Identify which cell holds the provided text, then report its (x, y) central coordinate. 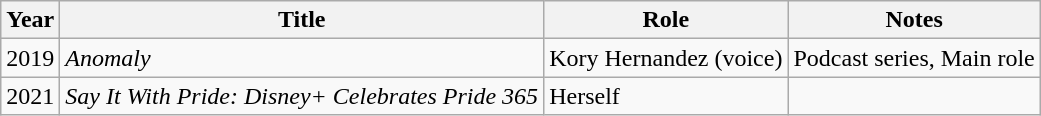
Kory Hernandez (voice) (666, 58)
Anomaly (302, 58)
2019 (30, 58)
Say It With Pride: Disney+ Celebrates Pride 365 (302, 96)
Title (302, 20)
Notes (914, 20)
Herself (666, 96)
Podcast series, Main role (914, 58)
Year (30, 20)
Role (666, 20)
2021 (30, 96)
